Determine the [x, y] coordinate at the center of the cell enclosing the given text.  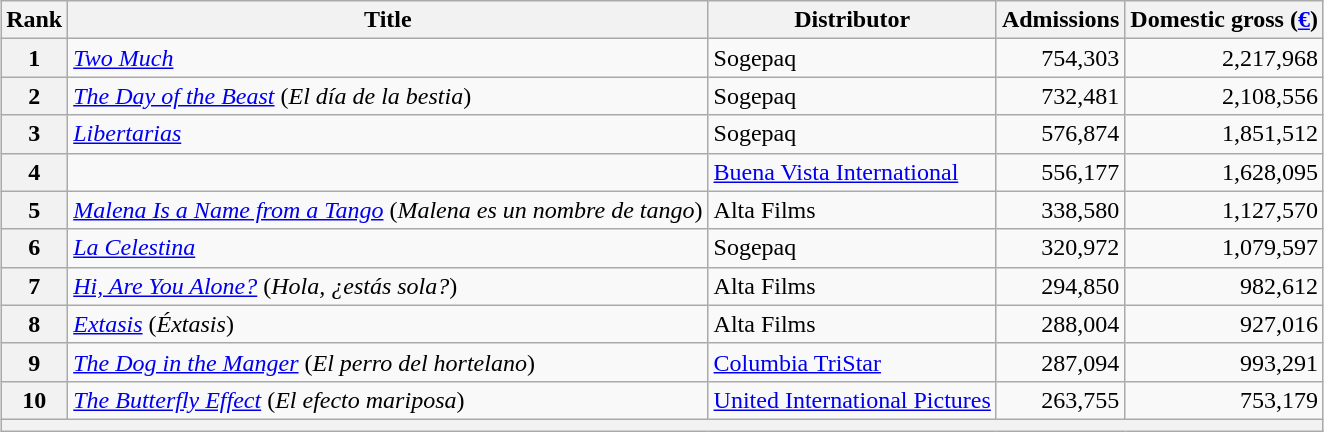
5 [34, 210]
288,004 [1060, 324]
The Day of the Beast (El día de la bestia) [388, 96]
993,291 [1224, 362]
Domestic gross (€) [1224, 20]
2,108,556 [1224, 96]
10 [34, 400]
9 [34, 362]
3 [34, 134]
Title [388, 20]
Hi, Are You Alone? (Hola, ¿estás sola?) [388, 286]
Extasis (Éxtasis) [388, 324]
Columbia TriStar [852, 362]
Buena Vista International [852, 172]
1,079,597 [1224, 248]
576,874 [1060, 134]
8 [34, 324]
754,303 [1060, 58]
2 [34, 96]
263,755 [1060, 400]
Admissions [1060, 20]
Libertarias [388, 134]
1,628,095 [1224, 172]
6 [34, 248]
1 [34, 58]
753,179 [1224, 400]
United International Pictures [852, 400]
The Butterfly Effect (El efecto mariposa) [388, 400]
1,127,570 [1224, 210]
287,094 [1060, 362]
2,217,968 [1224, 58]
Two Much [388, 58]
982,612 [1224, 286]
927,016 [1224, 324]
Distributor [852, 20]
Rank [34, 20]
732,481 [1060, 96]
320,972 [1060, 248]
Malena Is a Name from a Tango (Malena es un nombre de tango) [388, 210]
338,580 [1060, 210]
294,850 [1060, 286]
The Dog in the Manger (El perro del hortelano) [388, 362]
1,851,512 [1224, 134]
556,177 [1060, 172]
La Celestina [388, 248]
4 [34, 172]
7 [34, 286]
